Extract the [X, Y] coordinate from the center of the cell holding the provided text.  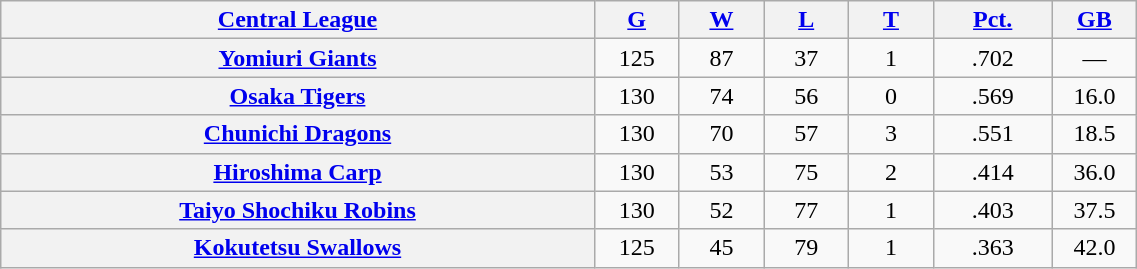
0 [892, 96]
Chunichi Dragons [298, 134]
— [1094, 58]
G [636, 20]
57 [806, 134]
W [722, 20]
Pct. [992, 20]
53 [722, 172]
87 [722, 58]
Yomiuri Giants [298, 58]
45 [722, 248]
18.5 [1094, 134]
77 [806, 210]
16.0 [1094, 96]
70 [722, 134]
74 [722, 96]
Hiroshima Carp [298, 172]
42.0 [1094, 248]
37 [806, 58]
.403 [992, 210]
.551 [992, 134]
Kokutetsu Swallows [298, 248]
2 [892, 172]
37.5 [1094, 210]
79 [806, 248]
Osaka Tigers [298, 96]
36.0 [1094, 172]
L [806, 20]
.702 [992, 58]
75 [806, 172]
T [892, 20]
Taiyo Shochiku Robins [298, 210]
.414 [992, 172]
.569 [992, 96]
56 [806, 96]
3 [892, 134]
Central League [298, 20]
GB [1094, 20]
52 [722, 210]
.363 [992, 248]
